From the cell containing the given text, extract its center point as (x, y) coordinate. 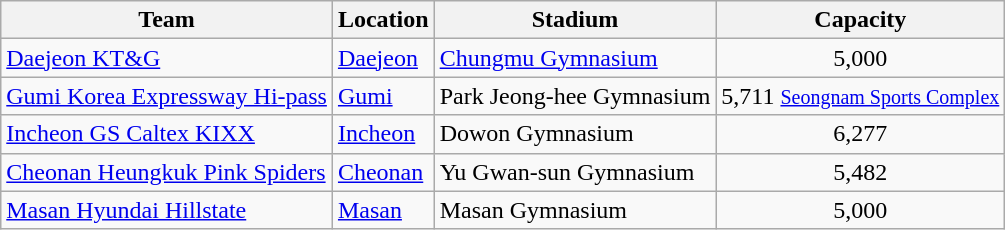
Daejeon KT&G (167, 58)
Stadium (575, 20)
Masan (383, 210)
Cheonan Heungkuk Pink Spiders (167, 172)
Incheon GS Caltex KIXX (167, 134)
Yu Gwan-sun Gymnasium (575, 172)
6,277 (860, 134)
Gumi (383, 96)
Cheonan (383, 172)
Chungmu Gymnasium (575, 58)
Capacity (860, 20)
Location (383, 20)
Daejeon (383, 58)
Masan Hyundai Hillstate (167, 210)
Team (167, 20)
5,482 (860, 172)
Gumi Korea Expressway Hi-pass (167, 96)
Dowon Gymnasium (575, 134)
Masan Gymnasium (575, 210)
Park Jeong-hee Gymnasium (575, 96)
Incheon (383, 134)
5,711 Seongnam Sports Complex (860, 96)
